Output the [X, Y] coordinate of the center of the cell containing the given text.  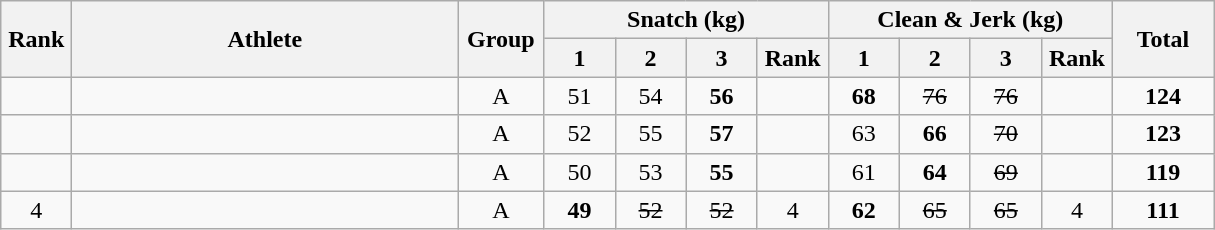
62 [864, 210]
49 [580, 210]
56 [722, 96]
64 [934, 172]
Snatch (kg) [686, 20]
68 [864, 96]
Athlete [265, 39]
66 [934, 134]
Total [1162, 39]
50 [580, 172]
124 [1162, 96]
61 [864, 172]
70 [1006, 134]
Clean & Jerk (kg) [970, 20]
63 [864, 134]
123 [1162, 134]
51 [580, 96]
119 [1162, 172]
54 [650, 96]
69 [1006, 172]
53 [650, 172]
111 [1162, 210]
57 [722, 134]
Group [501, 39]
